Pinpoint the cell where the given text exists, returning its [x, y] midpoint coordinate. 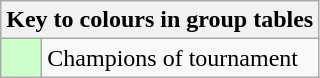
Key to colours in group tables [160, 20]
Champions of tournament [180, 58]
